Provide the (X, Y) coordinate of the cell's center where the given text is located.  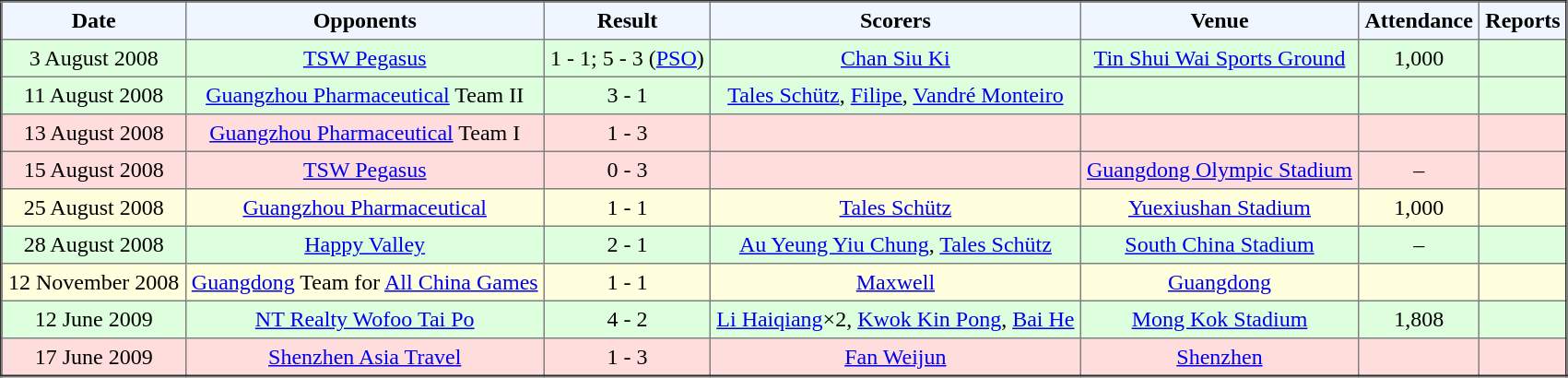
0 - 3 (627, 170)
Chan Siu Ki (896, 58)
Guangzhou Pharmaceutical Team II (365, 95)
Happy Valley (365, 244)
South China Stadium (1219, 244)
Date (94, 20)
Fan Weijun (896, 358)
1,808 (1420, 319)
Yuexiushan Stadium (1219, 207)
Mong Kok Stadium (1219, 319)
Attendance (1420, 20)
11 August 2008 (94, 95)
4 - 2 (627, 319)
Maxwell (896, 282)
Venue (1219, 20)
28 August 2008 (94, 244)
Shenzhen (1219, 358)
15 August 2008 (94, 170)
NT Realty Wofoo Tai Po (365, 319)
Tales Schütz (896, 207)
3 - 1 (627, 95)
Scorers (896, 20)
1 - 1; 5 - 3 (PSO) (627, 58)
2 - 1 (627, 244)
Guangzhou Pharmaceutical Team I (365, 133)
13 August 2008 (94, 133)
3 August 2008 (94, 58)
Shenzhen Asia Travel (365, 358)
Tales Schütz, Filipe, Vandré Monteiro (896, 95)
17 June 2009 (94, 358)
Opponents (365, 20)
25 August 2008 (94, 207)
Au Yeung Yiu Chung, Tales Schütz (896, 244)
Guangdong Team for All China Games (365, 282)
12 June 2009 (94, 319)
Guangdong Olympic Stadium (1219, 170)
12 November 2008 (94, 282)
Result (627, 20)
Li Haiqiang×2, Kwok Kin Pong, Bai He (896, 319)
Guangdong (1219, 282)
Reports (1524, 20)
Guangzhou Pharmaceutical (365, 207)
Tin Shui Wai Sports Ground (1219, 58)
